Identify which cell holds the provided text, then report its [x, y] central coordinate. 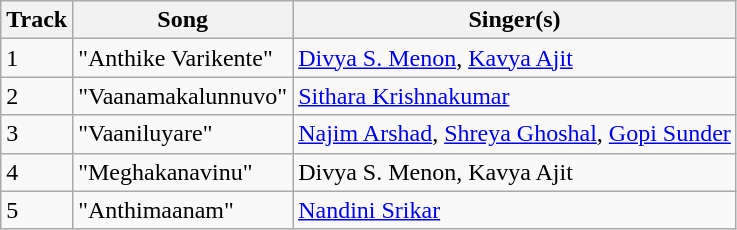
Najim Arshad, Shreya Ghoshal, Gopi Sunder [515, 134]
"Vaanamakalunnuvo" [183, 96]
Sithara Krishnakumar [515, 96]
"Meghakanavinu" [183, 172]
4 [37, 172]
Nandini Srikar [515, 210]
1 [37, 58]
"Anthimaanam" [183, 210]
3 [37, 134]
Singer(s) [515, 20]
2 [37, 96]
Track [37, 20]
"Anthike Varikente" [183, 58]
5 [37, 210]
Song [183, 20]
"Vaaniluyare" [183, 134]
